Provide the [x, y] coordinate of the cell's center where the given text is located.  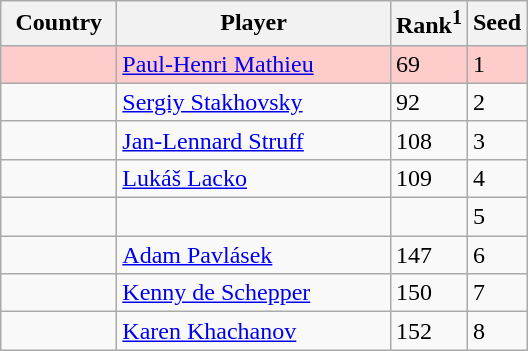
Sergiy Stakhovsky [254, 102]
5 [496, 217]
147 [428, 255]
108 [428, 140]
Jan-Lennard Struff [254, 140]
Kenny de Schepper [254, 293]
Player [254, 24]
Karen Khachanov [254, 331]
69 [428, 64]
150 [428, 293]
7 [496, 293]
Rank1 [428, 24]
92 [428, 102]
6 [496, 255]
2 [496, 102]
1 [496, 64]
Lukáš Lacko [254, 178]
109 [428, 178]
Paul-Henri Mathieu [254, 64]
8 [496, 331]
152 [428, 331]
4 [496, 178]
Country [59, 24]
3 [496, 140]
Seed [496, 24]
Adam Pavlásek [254, 255]
